Identify which cell holds the provided text, then report its (x, y) central coordinate. 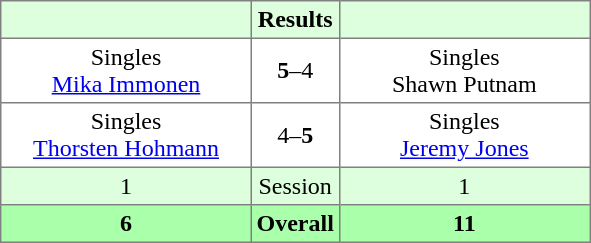
6 (126, 224)
SinglesJeremy Jones (464, 135)
Overall (295, 224)
11 (464, 224)
Results (295, 20)
Session (295, 186)
SinglesShawn Putnam (464, 70)
SinglesThorsten Hohmann (126, 135)
SinglesMika Immonen (126, 70)
4–5 (295, 135)
5–4 (295, 70)
